Extract the [x, y] coordinate from the center of the cell holding the provided text.  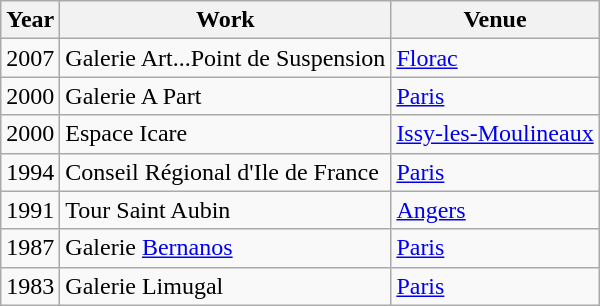
Galerie Bernanos [226, 248]
Work [226, 20]
1987 [30, 248]
Issy-les-Moulineaux [495, 134]
1991 [30, 210]
Galerie A Part [226, 96]
1994 [30, 172]
2007 [30, 58]
Tour Saint Aubin [226, 210]
Angers [495, 210]
Galerie Limugal [226, 286]
1983 [30, 286]
Espace Icare [226, 134]
Year [30, 20]
Florac [495, 58]
Conseil Régional d'Ile de France [226, 172]
Venue [495, 20]
Galerie Art...Point de Suspension [226, 58]
